Search for the cell housing the specified text and yield its (X, Y) center coordinate. 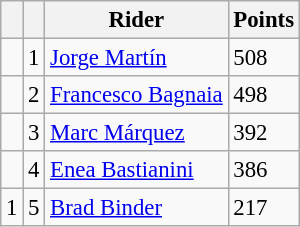
4 (34, 170)
498 (264, 95)
Marc Márquez (136, 133)
386 (264, 170)
5 (34, 208)
508 (264, 58)
217 (264, 208)
2 (34, 95)
Jorge Martín (136, 58)
Francesco Bagnaia (136, 95)
Enea Bastianini (136, 170)
Brad Binder (136, 208)
Points (264, 20)
3 (34, 133)
Rider (136, 20)
392 (264, 133)
